Return (x, y) of the center of cell containing provided text 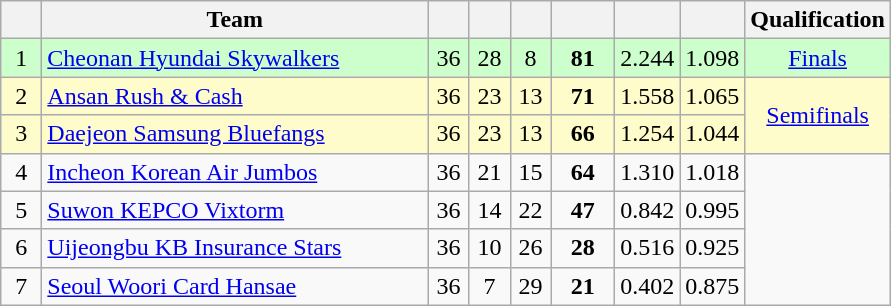
Qualification (818, 20)
2 (22, 96)
47 (583, 210)
29 (530, 286)
64 (583, 172)
71 (583, 96)
1.098 (712, 58)
26 (530, 248)
2.244 (648, 58)
0.402 (648, 286)
8 (530, 58)
Daejeon Samsung Bluefangs (235, 134)
Team (235, 20)
4 (22, 172)
1.310 (648, 172)
Suwon KEPCO Vixtorm (235, 210)
5 (22, 210)
14 (490, 210)
Seoul Woori Card Hansae (235, 286)
Uijeongbu KB Insurance Stars (235, 248)
22 (530, 210)
15 (530, 172)
Ansan Rush & Cash (235, 96)
6 (22, 248)
1.065 (712, 96)
3 (22, 134)
1.044 (712, 134)
1.254 (648, 134)
0.995 (712, 210)
Cheonan Hyundai Skywalkers (235, 58)
10 (490, 248)
1.018 (712, 172)
Semifinals (818, 115)
1.558 (648, 96)
1 (22, 58)
Incheon Korean Air Jumbos (235, 172)
0.875 (712, 286)
0.925 (712, 248)
0.842 (648, 210)
81 (583, 58)
Finals (818, 58)
66 (583, 134)
0.516 (648, 248)
